Output the (x, y) coordinate of the center of the cell containing the given text.  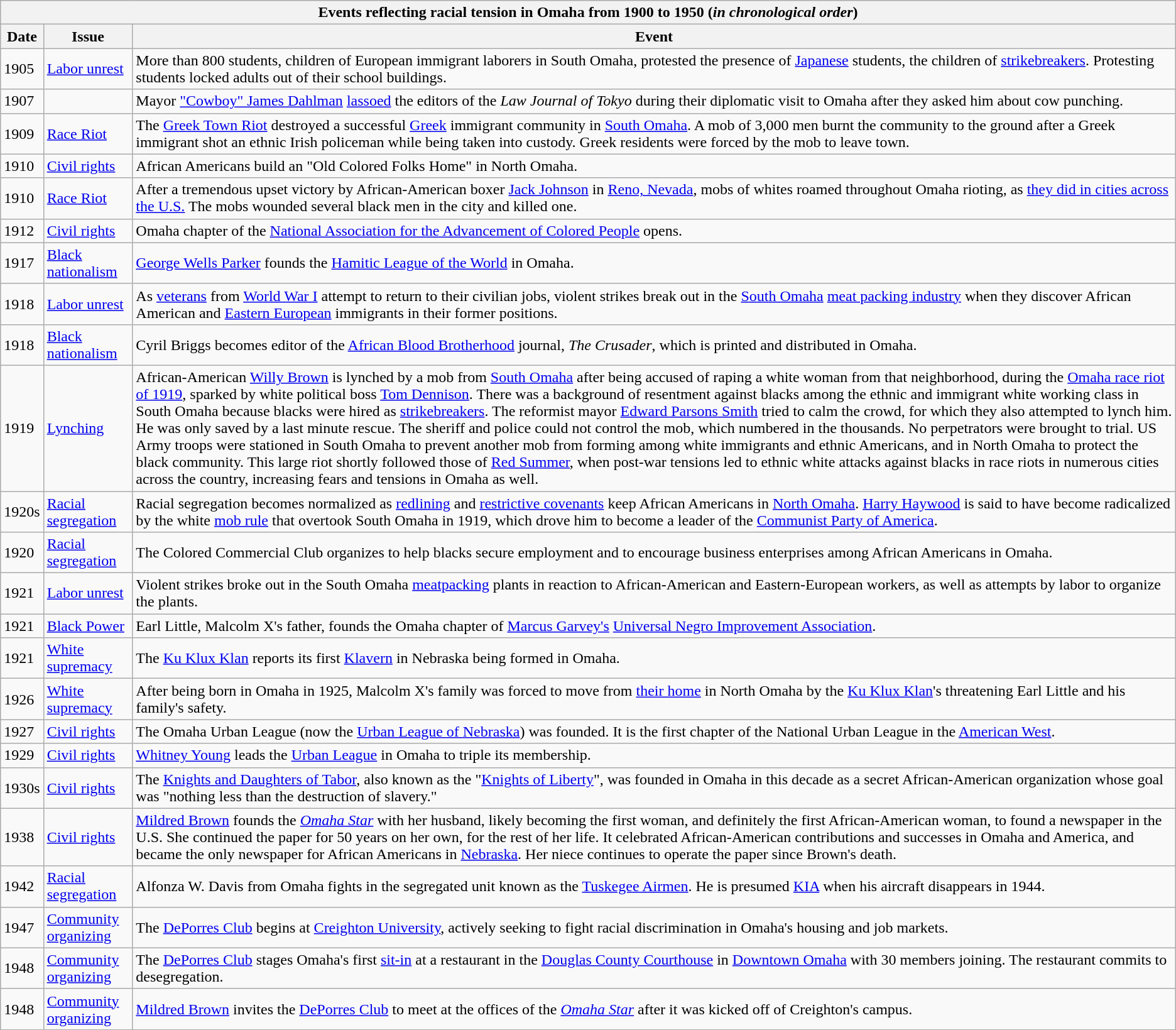
Mildred Brown invites the DePorres Club to meet at the offices of the Omaha Star after it was kicked off of Creighton's campus. (654, 1009)
1912 (22, 231)
Alfonza W. Davis from Omaha fights in the segregated unit known as the Tuskegee Airmen. He is presumed KIA when his aircraft disappears in 1944. (654, 886)
1938 (22, 837)
The Omaha Urban League (now the Urban League of Nebraska) was founded. It is the first chapter of the National Urban League in the American West. (654, 731)
1909 (22, 133)
1930s (22, 788)
The DePorres Club begins at Creighton University, actively seeking to fight racial discrimination in Omaha's housing and job markets. (654, 928)
1929 (22, 755)
1907 (22, 101)
Earl Little, Malcolm X's father, founds the Omaha chapter of Marcus Garvey's Universal Negro Improvement Association. (654, 626)
Cyril Briggs becomes editor of the African Blood Brotherhood journal, The Crusader, which is printed and distributed in Omaha. (654, 344)
Event (654, 36)
George Wells Parker founds the Hamitic League of the World in Omaha. (654, 263)
Whitney Young leads the Urban League in Omaha to triple its membership. (654, 755)
1920 (22, 553)
African Americans build an "Old Colored Folks Home" in North Omaha. (654, 166)
Events reflecting racial tension in Omaha from 1900 to 1950 (in chronological order) (588, 13)
The Ku Klux Klan reports its first Klavern in Nebraska being formed in Omaha. (654, 659)
1920s (22, 512)
1905 (22, 69)
1947 (22, 928)
1917 (22, 263)
Omaha chapter of the National Association for the Advancement of Colored People opens. (654, 231)
Lynching (88, 428)
1927 (22, 731)
Issue (88, 36)
1919 (22, 428)
1926 (22, 699)
Black Power (88, 626)
1942 (22, 886)
Date (22, 36)
The Colored Commercial Club organizes to help blacks secure employment and to encourage business enterprises among African Americans in Omaha. (654, 553)
